For the text-containing cell, return its midpoint in (X, Y) coordinate format. 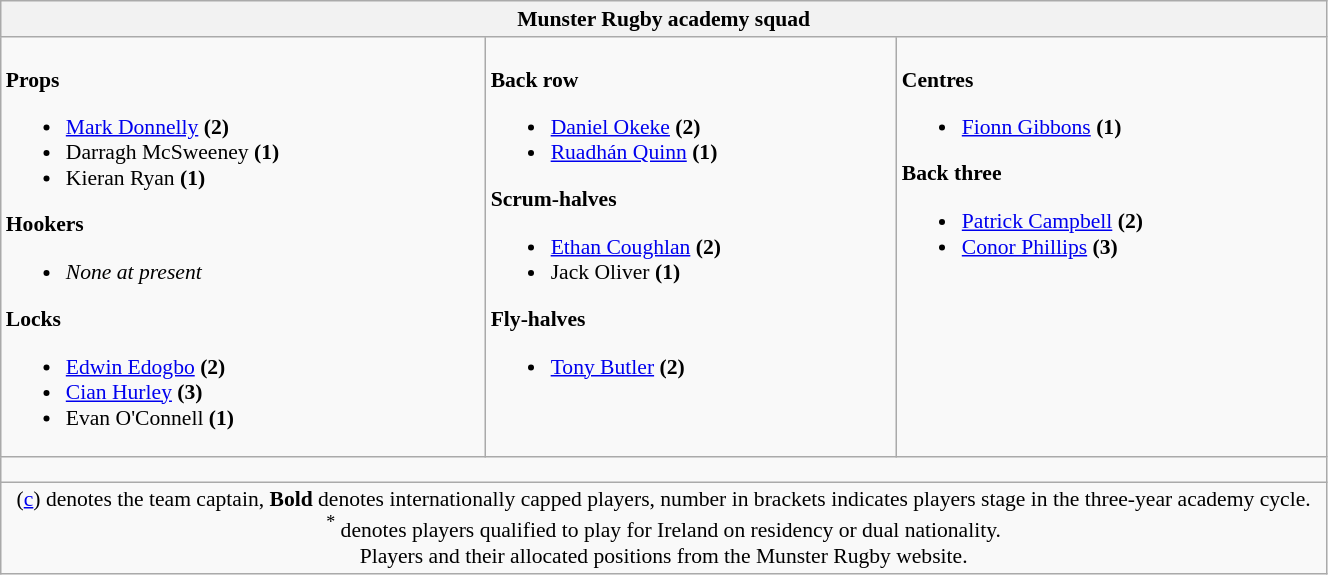
Back row Daniel Okeke (2) Ruadhán Quinn (1)Scrum-halves Ethan Coughlan (2) Jack Oliver (1)Fly-halves Tony Butler (2) (692, 247)
Munster Rugby academy squad (664, 19)
Props Mark Donnelly (2) Darragh McSweeney (1) Kieran Ryan (1)HookersNone at presentLocks Edwin Edogbo (2) Cian Hurley (3) Evan O'Connell (1) (244, 247)
Centres Fionn Gibbons (1)Back three Patrick Campbell (2) Conor Phillips (3) (1112, 247)
